Detect which cell encompasses the target text, then output its (X, Y) center coordinate. 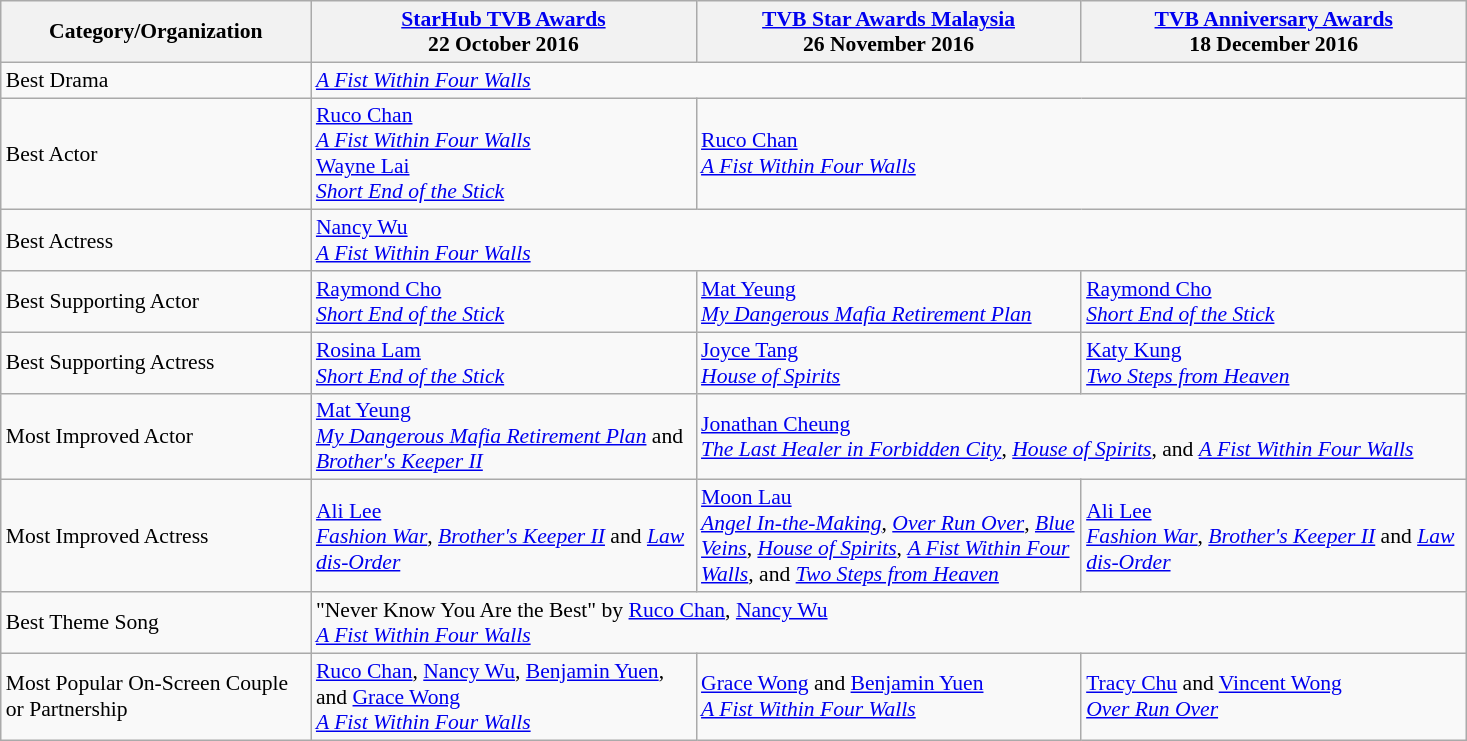
Category/Organization (156, 32)
Best Supporting Actor (156, 302)
Ruco Chan, Nancy Wu, Benjamin Yuen, and Grace WongA Fist Within Four Walls (504, 696)
Joyce TangHouse of Spirits (888, 362)
Most Improved Actor (156, 436)
Ruco ChanA Fist Within Four WallsWayne LaiShort End of the Stick (504, 154)
Best Drama (156, 80)
Ruco ChanA Fist Within Four Walls (1081, 154)
Best Theme Song (156, 622)
Best Actor (156, 154)
Mat YeungMy Dangerous Mafia Retirement Plan (888, 302)
Most Popular On-Screen Couple or Partnership (156, 696)
Best Actress (156, 240)
StarHub TVB Awards22 October 2016 (504, 32)
"Never Know You Are the Best" by Ruco Chan, Nancy WuA Fist Within Four Walls (888, 622)
Jonathan CheungThe Last Healer in Forbidden City, House of Spirits, and A Fist Within Four Walls (1081, 436)
Best Supporting Actress (156, 362)
A Fist Within Four Walls (888, 80)
Tracy Chu and Vincent WongOver Run Over (1274, 696)
TVB Anniversary Awards 18 December 2016 (1274, 32)
TVB Star Awards Malaysia26 November 2016 (888, 32)
Mat YeungMy Dangerous Mafia Retirement Plan and Brother's Keeper II (504, 436)
Moon LauAngel In-the-Making, Over Run Over, Blue Veins, House of Spirits, A Fist Within Four Walls, and Two Steps from Heaven (888, 536)
Most Improved Actress (156, 536)
Katy KungTwo Steps from Heaven (1274, 362)
Nancy WuA Fist Within Four Walls (888, 240)
Rosina LamShort End of the Stick (504, 362)
Grace Wong and Benjamin YuenA Fist Within Four Walls (888, 696)
